Return the (x, y) coordinate for the center point of the cell that contains the specified text.  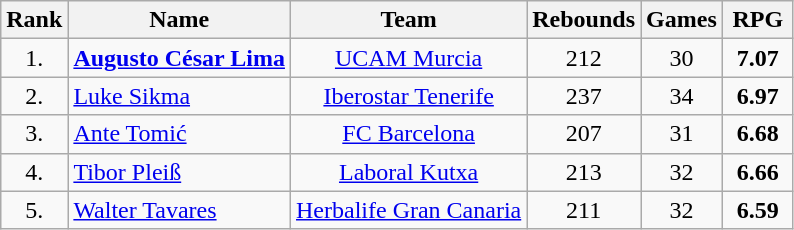
212 (584, 58)
6.59 (758, 210)
Tibor Pleiß (180, 172)
6.97 (758, 96)
3. (34, 134)
FC Barcelona (408, 134)
34 (682, 96)
Name (180, 20)
Rank (34, 20)
Luke Sikma (180, 96)
Laboral Kutxa (408, 172)
2. (34, 96)
Herbalife Gran Canaria (408, 210)
237 (584, 96)
1. (34, 58)
Ante Tomić (180, 134)
5. (34, 210)
UCAM Murcia (408, 58)
207 (584, 134)
Rebounds (584, 20)
Team (408, 20)
4. (34, 172)
213 (584, 172)
Games (682, 20)
31 (682, 134)
6.68 (758, 134)
211 (584, 210)
Iberostar Tenerife (408, 96)
30 (682, 58)
Walter Tavares (180, 210)
7.07 (758, 58)
6.66 (758, 172)
Augusto César Lima (180, 58)
RPG (758, 20)
